Determine the (X, Y) coordinate at the center of the cell enclosing the given text.  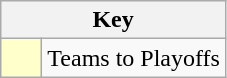
Teams to Playoffs (134, 58)
Key (114, 20)
